Detect which cell encompasses the target text, then output its (X, Y) center coordinate. 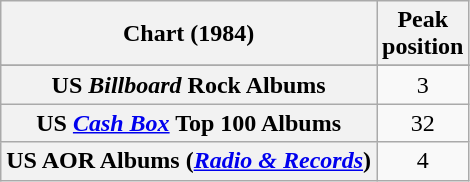
Peakposition (423, 34)
4 (423, 161)
US AOR Albums (Radio & Records) (189, 161)
Chart (1984) (189, 34)
US Cash Box Top 100 Albums (189, 123)
US Billboard Rock Albums (189, 85)
32 (423, 123)
3 (423, 85)
